Locate the cell with the specified text and output its (X, Y) center coordinate. 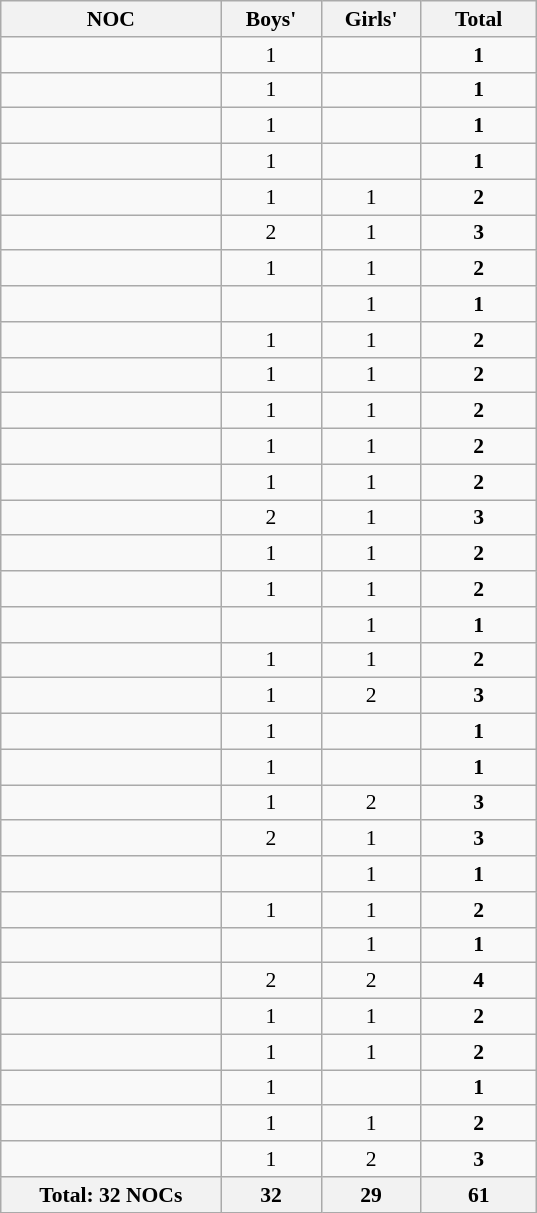
29 (371, 1195)
Girls' (371, 19)
Boys' (271, 19)
32 (271, 1195)
NOC (111, 19)
61 (478, 1195)
Total (478, 19)
4 (478, 981)
Total: 32 NOCs (111, 1195)
